Locate the cell with the specified text and output its (x, y) center coordinate. 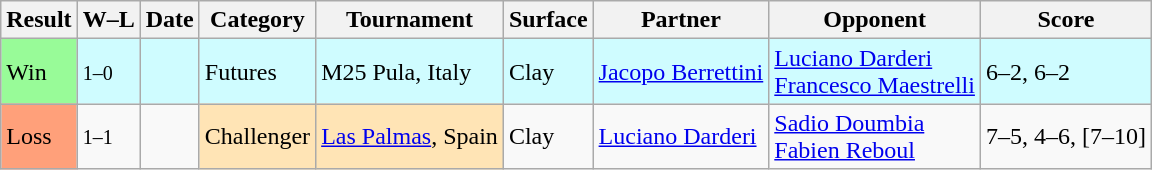
7–5, 4–6, [7–10] (1066, 136)
Futures (257, 72)
Challenger (257, 136)
Category (257, 20)
1–1 (108, 136)
Jacopo Berrettini (681, 72)
Score (1066, 20)
Las Palmas, Spain (410, 136)
Loss (39, 136)
1–0 (108, 72)
Date (170, 20)
6–2, 6–2 (1066, 72)
Partner (681, 20)
Luciano Darderi (681, 136)
Opponent (875, 20)
Sadio Doumbia Fabien Reboul (875, 136)
Win (39, 72)
Luciano Darderi Francesco Maestrelli (875, 72)
Surface (548, 20)
Result (39, 20)
Tournament (410, 20)
W–L (108, 20)
M25 Pula, Italy (410, 72)
